Extract the [X, Y] coordinate from the center of the cell holding the provided text.  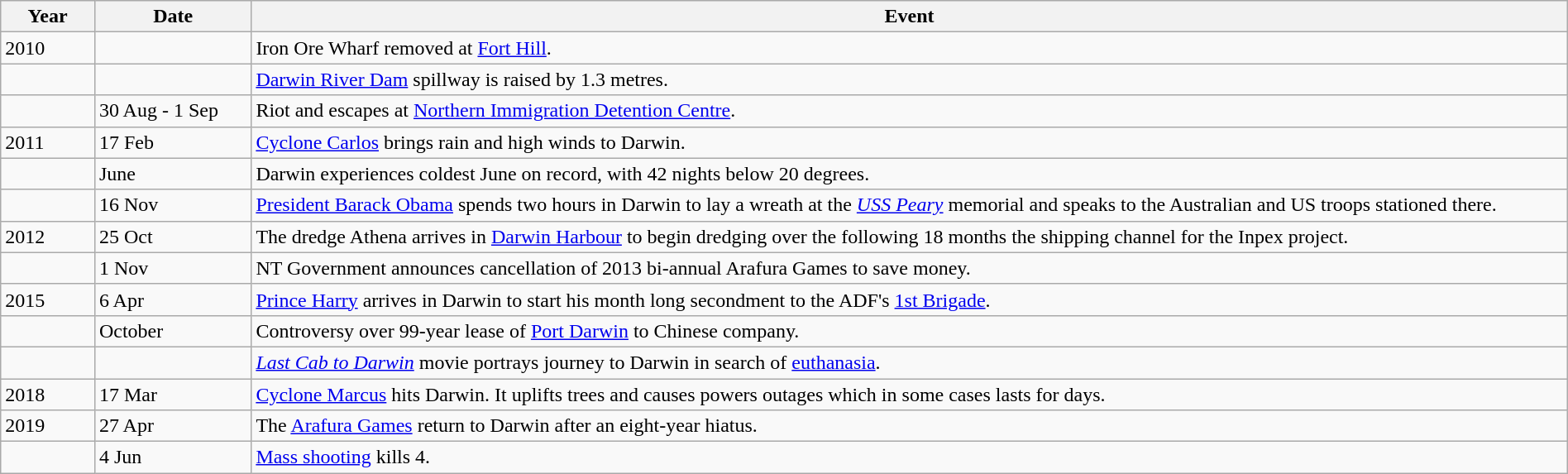
Controversy over 99-year lease of Port Darwin to Chinese company. [910, 331]
Prince Harry arrives in Darwin to start his month long secondment to the ADF's 1st Brigade. [910, 299]
The Arafura Games return to Darwin after an eight-year hiatus. [910, 426]
Riot and escapes at Northern Immigration Detention Centre. [910, 111]
2010 [48, 48]
2018 [48, 395]
17 Feb [172, 142]
October [172, 331]
June [172, 174]
2015 [48, 299]
2012 [48, 237]
1 Nov [172, 268]
27 Apr [172, 426]
6 Apr [172, 299]
NT Government announces cancellation of 2013 bi-annual Arafura Games to save money. [910, 268]
Cyclone Marcus hits Darwin. It uplifts trees and causes powers outages which in some cases lasts for days. [910, 395]
Mass shooting kills 4. [910, 457]
Last Cab to Darwin movie portrays journey to Darwin in search of euthanasia. [910, 362]
17 Mar [172, 395]
Event [910, 17]
Year [48, 17]
The dredge Athena arrives in Darwin Harbour to begin dredging over the following 18 months the shipping channel for the Inpex project. [910, 237]
Darwin experiences coldest June on record, with 42 nights below 20 degrees. [910, 174]
25 Oct [172, 237]
Date [172, 17]
16 Nov [172, 205]
30 Aug - 1 Sep [172, 111]
4 Jun [172, 457]
2011 [48, 142]
Darwin River Dam spillway is raised by 1.3 metres. [910, 79]
Cyclone Carlos brings rain and high winds to Darwin. [910, 142]
Iron Ore Wharf removed at Fort Hill. [910, 48]
2019 [48, 426]
